Return the [x, y] coordinate for the center point of the cell that contains the specified text.  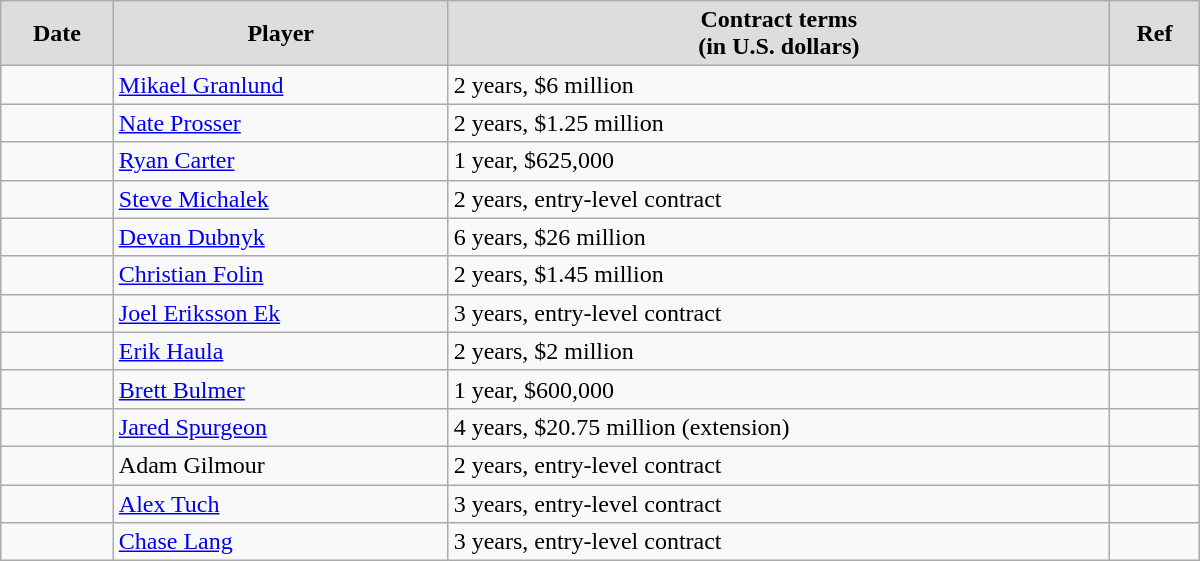
Christian Folin [280, 275]
1 year, $625,000 [778, 161]
Nate Prosser [280, 123]
2 years, $6 million [778, 85]
Brett Bulmer [280, 389]
Adam Gilmour [280, 465]
Ref [1155, 34]
2 years, $1.45 million [778, 275]
Devan Dubnyk [280, 237]
Date [58, 34]
1 year, $600,000 [778, 389]
Player [280, 34]
2 years, $2 million [778, 351]
Mikael Granlund [280, 85]
Ryan Carter [280, 161]
4 years, $20.75 million (extension) [778, 427]
Jared Spurgeon [280, 427]
Alex Tuch [280, 503]
Contract terms(in U.S. dollars) [778, 34]
2 years, $1.25 million [778, 123]
Erik Haula [280, 351]
Joel Eriksson Ek [280, 313]
Steve Michalek [280, 199]
6 years, $26 million [778, 237]
Chase Lang [280, 542]
